From the cell containing the given text, extract its center point as [X, Y] coordinate. 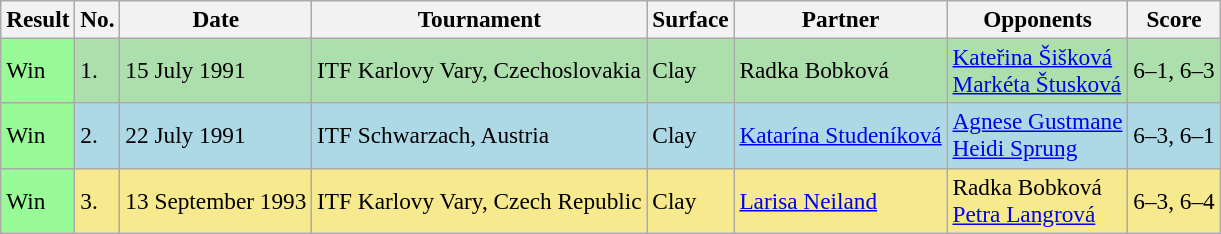
Agnese Gustmane Heidi Sprung [1038, 136]
Radka Bobková Petra Langrová [1038, 200]
13 September 1993 [216, 200]
22 July 1991 [216, 136]
No. [98, 19]
ITF Karlovy Vary, Czechoslovakia [480, 70]
6–3, 6–1 [1174, 136]
Surface [690, 19]
15 July 1991 [216, 70]
Larisa Neiland [840, 200]
ITF Schwarzach, Austria [480, 136]
2. [98, 136]
Opponents [1038, 19]
Tournament [480, 19]
Kateřina Šišková Markéta Štusková [1038, 70]
Result [38, 19]
Katarína Studeníková [840, 136]
Partner [840, 19]
ITF Karlovy Vary, Czech Republic [480, 200]
6–3, 6–4 [1174, 200]
6–1, 6–3 [1174, 70]
Date [216, 19]
Score [1174, 19]
3. [98, 200]
Radka Bobková [840, 70]
1. [98, 70]
